Scan for the cell matching the given text and deliver its [x, y] coordinate at center. 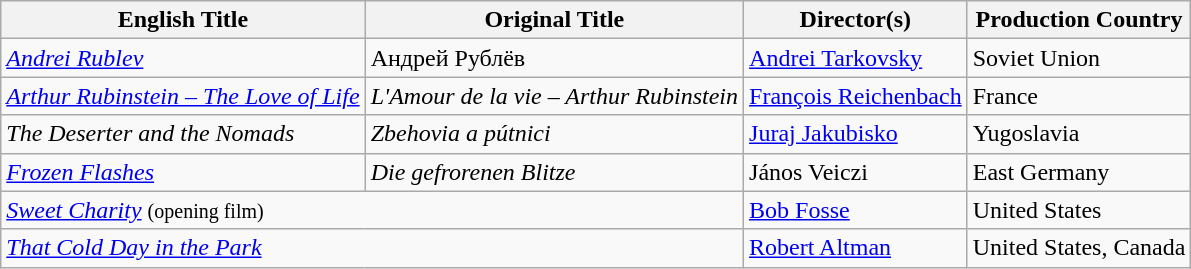
Андрей Рублёв [554, 58]
Bob Fosse [856, 210]
Soviet Union [1079, 58]
Frozen Flashes [183, 172]
L'Amour de la vie – Arthur Rubinstein [554, 96]
Andrei Rublev [183, 58]
United States, Canada [1079, 248]
Arthur Rubinstein – The Love of Life [183, 96]
Yugoslavia [1079, 134]
Zbehovia a pútnici [554, 134]
Original Title [554, 20]
The Deserter and the Nomads [183, 134]
Sweet Charity (opening film) [372, 210]
English Title [183, 20]
Director(s) [856, 20]
Andrei Tarkovsky [856, 58]
János Veiczi [856, 172]
That Cold Day in the Park [372, 248]
Production Country [1079, 20]
François Reichenbach [856, 96]
France [1079, 96]
Juraj Jakubisko [856, 134]
Robert Altman [856, 248]
United States [1079, 210]
East Germany [1079, 172]
Die gefrorenen Blitze [554, 172]
